Extract the (x, y) coordinate from the center of the cell holding the provided text.  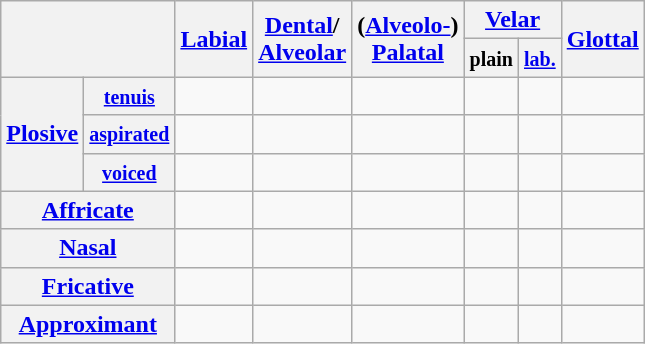
Plosive (42, 134)
plain (491, 58)
Glottal (602, 39)
voiced (130, 172)
Dental/ Alveolar (302, 39)
Labial (214, 39)
Velar (512, 20)
Affricate (88, 210)
tenuis (130, 96)
Approximant (88, 324)
(Alveolo-) Palatal (408, 39)
Fricative (88, 286)
Nasal (88, 248)
lab. (540, 58)
aspirated (130, 134)
